Output the [X, Y] coordinate of the center of the cell containing the given text.  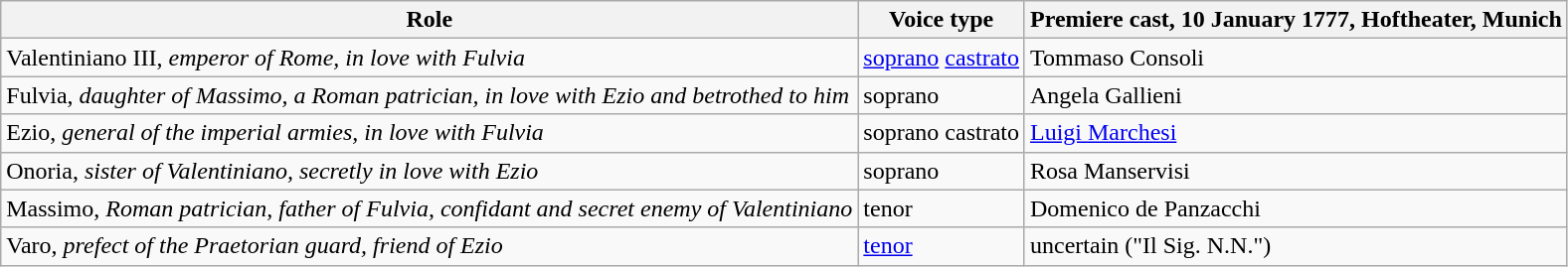
Varo, prefect of the Praetorian guard, friend of Ezio [430, 246]
uncertain ("Il Sig. N.N.") [1296, 246]
Onoria, sister of Valentiniano, secretly in love with Ezio [430, 171]
Angela Gallieni [1296, 95]
Domenico de Panzacchi [1296, 208]
Ezio, general of the imperial armies, in love with Fulvia [430, 133]
Premiere cast, 10 January 1777, Hoftheater, Munich [1296, 20]
Valentiniano III, emperor of Rome, in love with Fulvia [430, 58]
Luigi Marchesi [1296, 133]
Tommaso Consoli [1296, 58]
Fulvia, daughter of Massimo, a Roman patrician, in love with Ezio and betrothed to him [430, 95]
Rosa Manservisi [1296, 171]
Role [430, 20]
Voice type [942, 20]
Massimo, Roman patrician, father of Fulvia, confidant and secret enemy of Valentiniano [430, 208]
